For the text-containing cell, return its midpoint in (x, y) coordinate format. 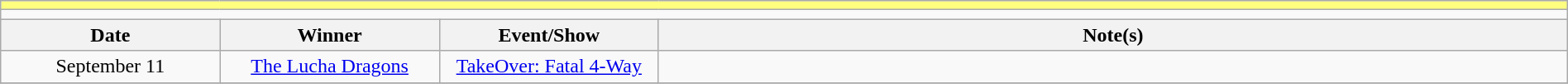
Winner (329, 35)
The Lucha Dragons (329, 67)
TakeOver: Fatal 4-Way (549, 67)
Event/Show (549, 35)
Note(s) (1113, 35)
Date (111, 35)
September 11 (111, 67)
